For the text-containing cell, return its midpoint in [x, y] coordinate format. 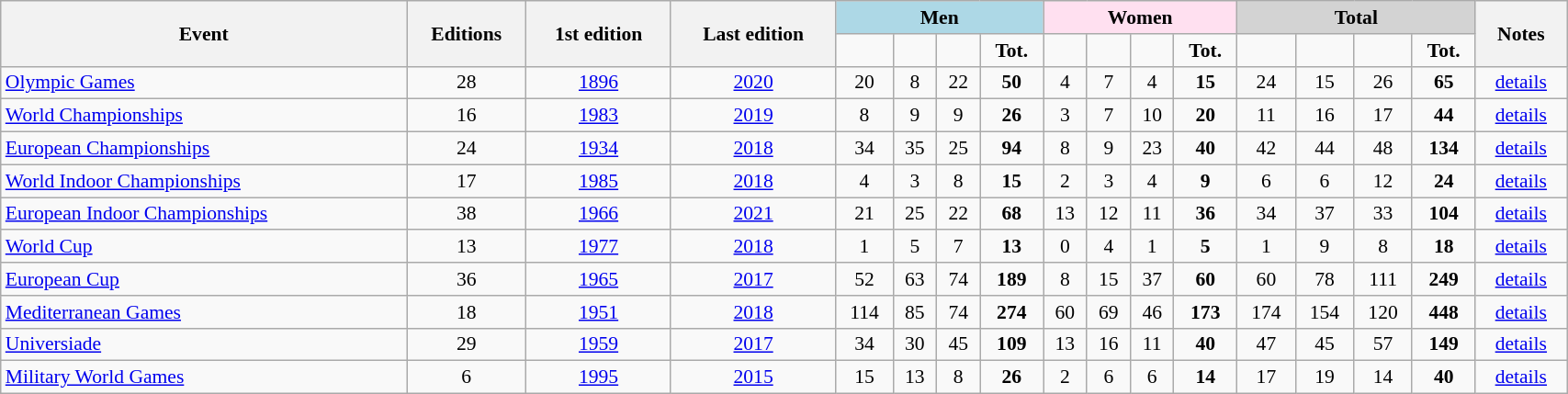
World Cup [204, 247]
1966 [599, 214]
48 [1383, 149]
274 [1012, 312]
European Cup [204, 279]
35 [915, 149]
154 [1325, 312]
21 [864, 214]
Mediterranean Games [204, 312]
2021 [753, 214]
114 [864, 312]
50 [1012, 83]
38 [467, 214]
Notes [1521, 33]
104 [1444, 214]
174 [1267, 312]
Universiade [204, 344]
1977 [599, 247]
69 [1108, 312]
1st edition [599, 33]
249 [1444, 279]
Military World Games [204, 377]
33 [1383, 214]
19 [1325, 377]
1896 [599, 83]
63 [915, 279]
Event [204, 33]
23 [1152, 149]
1995 [599, 377]
52 [864, 279]
448 [1444, 312]
Editions [467, 33]
0 [1066, 247]
1985 [599, 181]
149 [1444, 344]
1934 [599, 149]
World Championships [204, 116]
109 [1012, 344]
173 [1205, 312]
46 [1152, 312]
1965 [599, 279]
94 [1012, 149]
World Indoor Championships [204, 181]
78 [1325, 279]
2015 [753, 377]
Women [1141, 17]
10 [1152, 116]
189 [1012, 279]
42 [1267, 149]
Olympic Games [204, 83]
134 [1444, 149]
68 [1012, 214]
47 [1267, 344]
Last edition [753, 33]
111 [1383, 279]
Total [1356, 17]
European Championships [204, 149]
65 [1444, 83]
2019 [753, 116]
30 [915, 344]
28 [467, 83]
57 [1383, 344]
European Indoor Championships [204, 214]
1959 [599, 344]
2020 [753, 83]
29 [467, 344]
120 [1383, 312]
Men [940, 17]
1951 [599, 312]
85 [915, 312]
1983 [599, 116]
